Search for the cell housing the specified text and yield its [x, y] center coordinate. 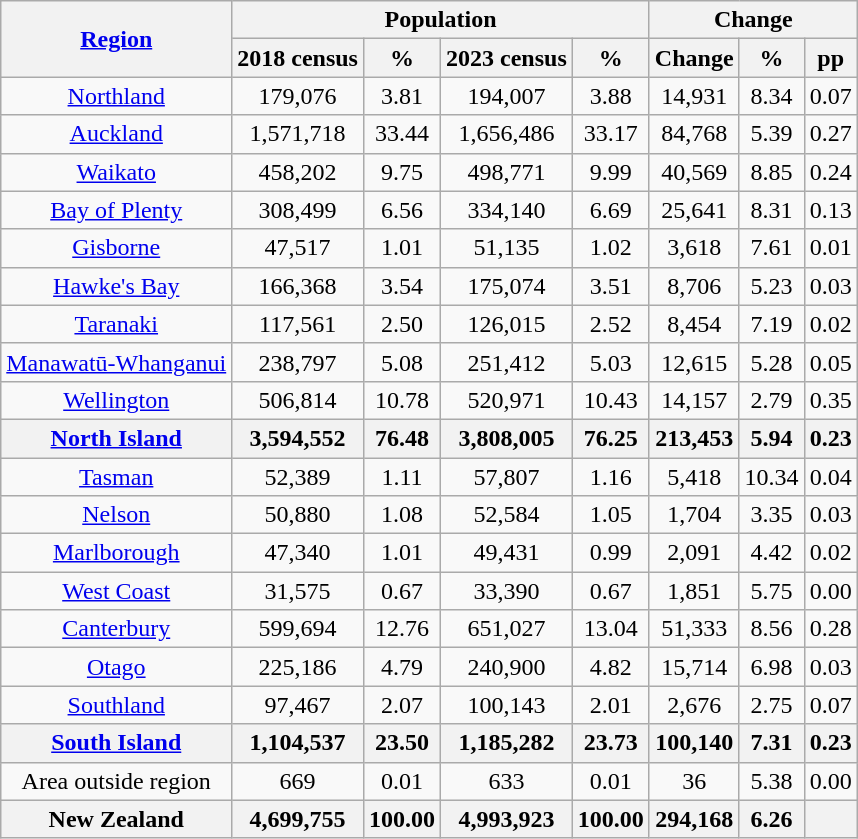
33,390 [507, 591]
175,074 [507, 286]
520,971 [507, 400]
1.11 [402, 477]
308,499 [298, 210]
6.98 [772, 667]
3.35 [772, 515]
50,880 [298, 515]
1.05 [610, 515]
5.23 [772, 286]
10.34 [772, 477]
Hawke's Bay [116, 286]
458,202 [298, 172]
7.61 [772, 248]
2023 census [507, 58]
498,771 [507, 172]
9.99 [610, 172]
14,931 [694, 96]
0.27 [830, 134]
100,143 [507, 705]
3.81 [402, 96]
76.48 [402, 438]
Northland [116, 96]
14,157 [694, 400]
2.75 [772, 705]
3,594,552 [298, 438]
4.79 [402, 667]
126,015 [507, 324]
2,091 [694, 553]
1,104,537 [298, 743]
Marlborough [116, 553]
Region [116, 39]
3,808,005 [507, 438]
0.24 [830, 172]
251,412 [507, 362]
13.04 [610, 629]
Otago [116, 667]
3.88 [610, 96]
240,900 [507, 667]
0.35 [830, 400]
6.56 [402, 210]
Gisborne [116, 248]
5.28 [772, 362]
South Island [116, 743]
8,454 [694, 324]
1.08 [402, 515]
2018 census [298, 58]
8.31 [772, 210]
49,431 [507, 553]
10.78 [402, 400]
Southland [116, 705]
8,706 [694, 286]
Canterbury [116, 629]
5.08 [402, 362]
7.19 [772, 324]
4,699,755 [298, 819]
3.54 [402, 286]
194,007 [507, 96]
5.39 [772, 134]
166,368 [298, 286]
97,467 [298, 705]
179,076 [298, 96]
47,340 [298, 553]
238,797 [298, 362]
33.17 [610, 134]
7.31 [772, 743]
3.51 [610, 286]
57,807 [507, 477]
84,768 [694, 134]
25,641 [694, 210]
2.79 [772, 400]
8.34 [772, 96]
6.26 [772, 819]
1,185,282 [507, 743]
76.25 [610, 438]
47,517 [298, 248]
8.56 [772, 629]
0.13 [830, 210]
5.75 [772, 591]
0.05 [830, 362]
1,704 [694, 515]
3,618 [694, 248]
5.94 [772, 438]
4.82 [610, 667]
5.03 [610, 362]
2.01 [610, 705]
1,656,486 [507, 134]
9.75 [402, 172]
15,714 [694, 667]
Manawatū-Whanganui [116, 362]
4.42 [772, 553]
51,333 [694, 629]
12,615 [694, 362]
Bay of Plenty [116, 210]
0.04 [830, 477]
651,027 [507, 629]
10.43 [610, 400]
Waikato [116, 172]
40,569 [694, 172]
294,168 [694, 819]
117,561 [298, 324]
2.52 [610, 324]
100,140 [694, 743]
51,135 [507, 248]
8.85 [772, 172]
1.16 [610, 477]
Auckland [116, 134]
52,389 [298, 477]
23.73 [610, 743]
5.38 [772, 781]
West Coast [116, 591]
633 [507, 781]
1,571,718 [298, 134]
36 [694, 781]
Wellington [116, 400]
31,575 [298, 591]
2,676 [694, 705]
Tasman [116, 477]
0.28 [830, 629]
Nelson [116, 515]
4,993,923 [507, 819]
Population [441, 20]
New Zealand [116, 819]
52,584 [507, 515]
225,186 [298, 667]
North Island [116, 438]
669 [298, 781]
599,694 [298, 629]
6.69 [610, 210]
0.99 [610, 553]
Area outside region [116, 781]
2.07 [402, 705]
506,814 [298, 400]
12.76 [402, 629]
2.50 [402, 324]
Taranaki [116, 324]
1.02 [610, 248]
23.50 [402, 743]
1,851 [694, 591]
213,453 [694, 438]
pp [830, 58]
5,418 [694, 477]
33.44 [402, 134]
334,140 [507, 210]
